Pinpoint the cell where the given text exists, returning its [x, y] midpoint coordinate. 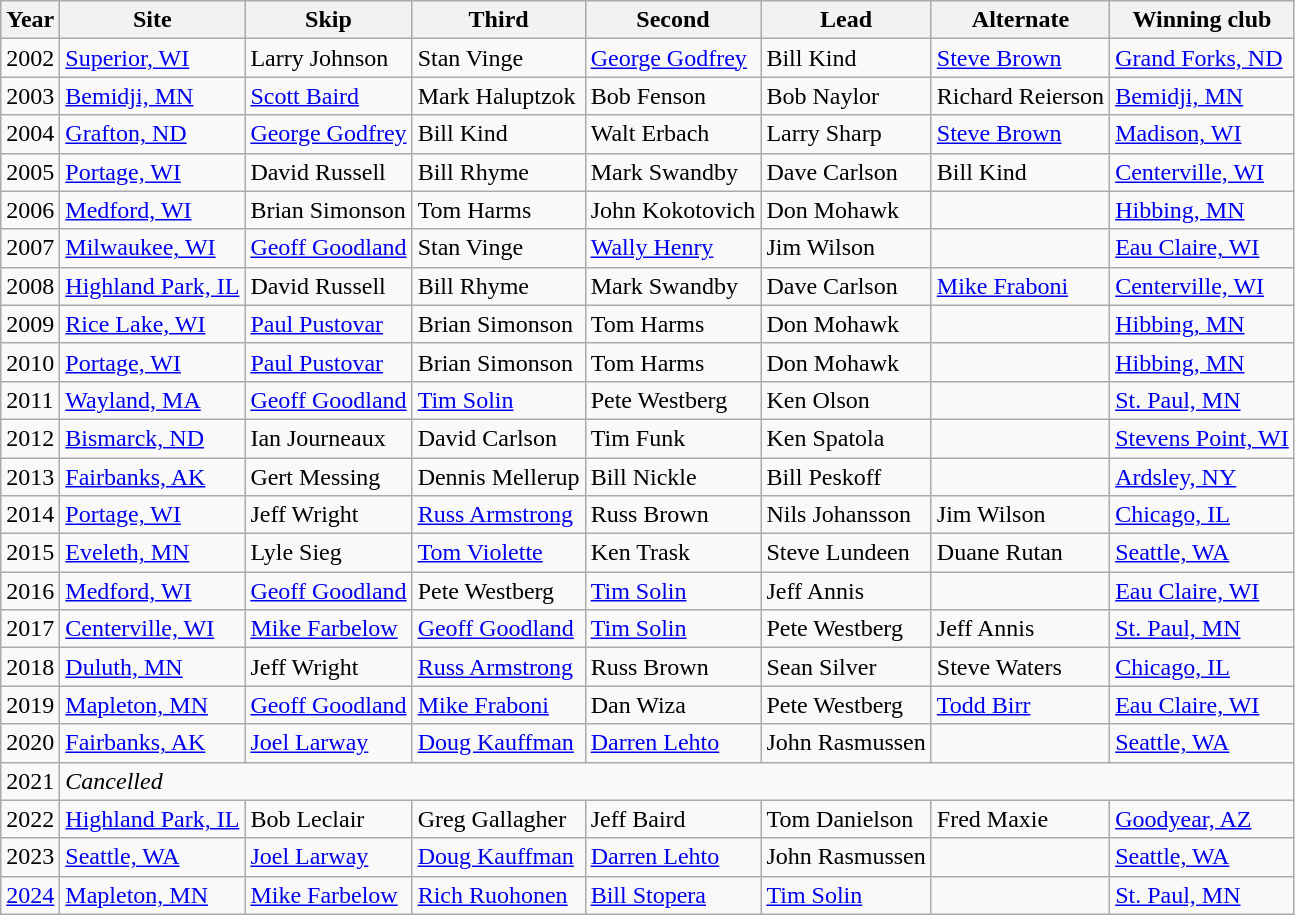
Dan Wiza [673, 705]
Stevens Point, WI [1202, 438]
Duane Rutan [1020, 553]
Tom Danielson [846, 819]
Larry Sharp [846, 134]
Ian Journeaux [328, 438]
2007 [30, 248]
Jeff Baird [673, 819]
Richard Reierson [1020, 96]
Fred Maxie [1020, 819]
Scott Baird [328, 96]
Tim Funk [673, 438]
2017 [30, 629]
2006 [30, 210]
Bill Nickle [673, 477]
David Carlson [498, 438]
2016 [30, 591]
Superior, WI [152, 58]
2011 [30, 400]
Bob Naylor [846, 96]
Cancelled [677, 781]
Dennis Mellerup [498, 477]
2018 [30, 667]
Winning club [1202, 20]
Sean Silver [846, 667]
Rice Lake, WI [152, 324]
Alternate [1020, 20]
Wally Henry [673, 248]
Rich Ruohonen [498, 895]
John Kokotovich [673, 210]
Third [498, 20]
Ardsley, NY [1202, 477]
Milwaukee, WI [152, 248]
Todd Birr [1020, 705]
2022 [30, 819]
2005 [30, 172]
Site [152, 20]
Nils Johansson [846, 515]
Walt Erbach [673, 134]
Duluth, MN [152, 667]
Ken Olson [846, 400]
2008 [30, 286]
Mark Haluptzok [498, 96]
Steve Lundeen [846, 553]
Lyle Sieg [328, 553]
2003 [30, 96]
Year [30, 20]
Second [673, 20]
2014 [30, 515]
Tom Violette [498, 553]
Grafton, ND [152, 134]
2013 [30, 477]
2010 [30, 362]
Bill Stopera [673, 895]
2021 [30, 781]
Grand Forks, ND [1202, 58]
Bob Fenson [673, 96]
2004 [30, 134]
Goodyear, AZ [1202, 819]
2019 [30, 705]
Bob Leclair [328, 819]
Wayland, MA [152, 400]
Skip [328, 20]
2015 [30, 553]
Ken Spatola [846, 438]
Steve Waters [1020, 667]
2009 [30, 324]
Lead [846, 20]
Ken Trask [673, 553]
Eveleth, MN [152, 553]
2023 [30, 857]
Larry Johnson [328, 58]
2024 [30, 895]
2002 [30, 58]
Madison, WI [1202, 134]
2020 [30, 743]
Gert Messing [328, 477]
Bismarck, ND [152, 438]
2012 [30, 438]
Bill Peskoff [846, 477]
Greg Gallagher [498, 819]
